Capture the cell that displays the provided text and extract its [x, y] central coordinate. 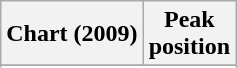
Peakposition [189, 34]
Chart (2009) [72, 34]
